Search for the cell housing the specified text and yield its (x, y) center coordinate. 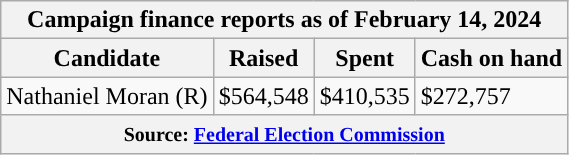
Cash on hand (491, 58)
Nathaniel Moran (R) (107, 96)
Campaign finance reports as of February 14, 2024 (284, 20)
$410,535 (364, 96)
Candidate (107, 58)
Source: Federal Election Commission (284, 134)
$564,548 (264, 96)
Spent (364, 58)
$272,757 (491, 96)
Raised (264, 58)
